For the text-containing cell, return its midpoint in [x, y] coordinate format. 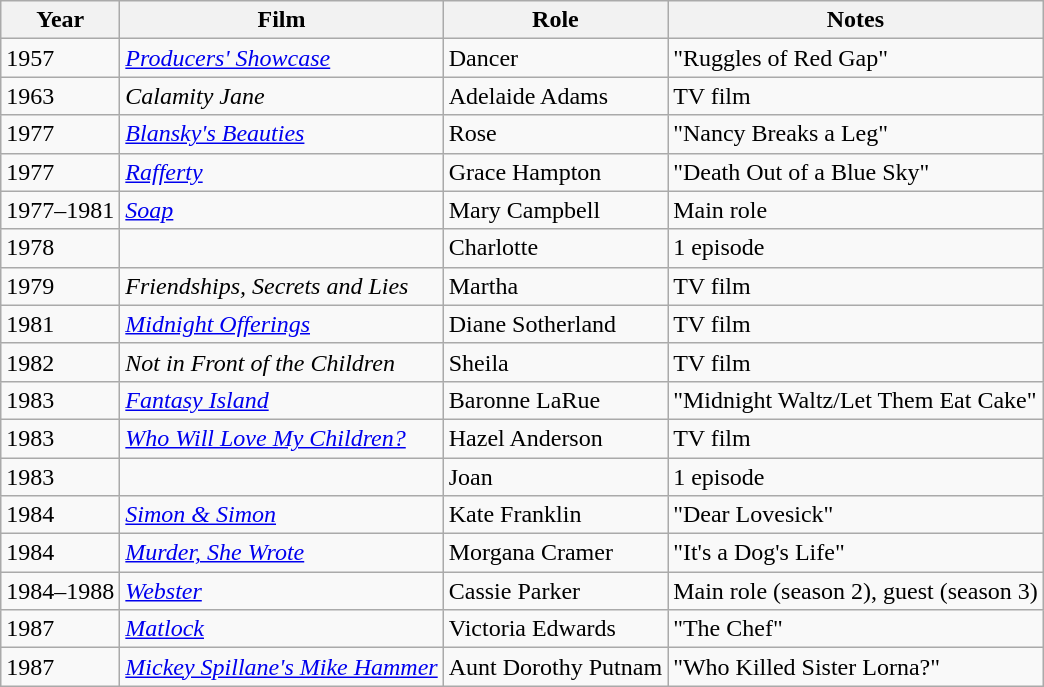
Blansky's Beauties [282, 134]
1982 [60, 362]
Mary Campbell [555, 210]
Baronne LaRue [555, 400]
1981 [60, 324]
Dancer [555, 58]
1979 [60, 286]
Main role (season 2), guest (season 3) [856, 591]
Joan [555, 477]
Calamity Jane [282, 96]
Matlock [282, 629]
Not in Front of the Children [282, 362]
Who Will Love My Children? [282, 438]
Fantasy Island [282, 400]
"The Chef" [856, 629]
"Dear Lovesick" [856, 515]
"Ruggles of Red Gap" [856, 58]
"Who Killed Sister Lorna?" [856, 667]
Main role [856, 210]
Kate Franklin [555, 515]
1963 [60, 96]
Cassie Parker [555, 591]
Film [282, 20]
Soap [282, 210]
Rose [555, 134]
Webster [282, 591]
"Midnight Waltz/Let Them Eat Cake" [856, 400]
Midnight Offerings [282, 324]
Friendships, Secrets and Lies [282, 286]
Rafferty [282, 172]
Grace Hampton [555, 172]
1977–1981 [60, 210]
1978 [60, 248]
Sheila [555, 362]
Diane Sotherland [555, 324]
1957 [60, 58]
Notes [856, 20]
Simon & Simon [282, 515]
"It's a Dog's Life" [856, 553]
Murder, She Wrote [282, 553]
1984–1988 [60, 591]
Role [555, 20]
Aunt Dorothy Putnam [555, 667]
"Nancy Breaks a Leg" [856, 134]
Martha [555, 286]
Charlotte [555, 248]
Victoria Edwards [555, 629]
Year [60, 20]
"Death Out of a Blue Sky" [856, 172]
Morgana Cramer [555, 553]
Producers' Showcase [282, 58]
Hazel Anderson [555, 438]
Mickey Spillane's Mike Hammer [282, 667]
Adelaide Adams [555, 96]
